For the text-containing cell, return its midpoint in [X, Y] coordinate format. 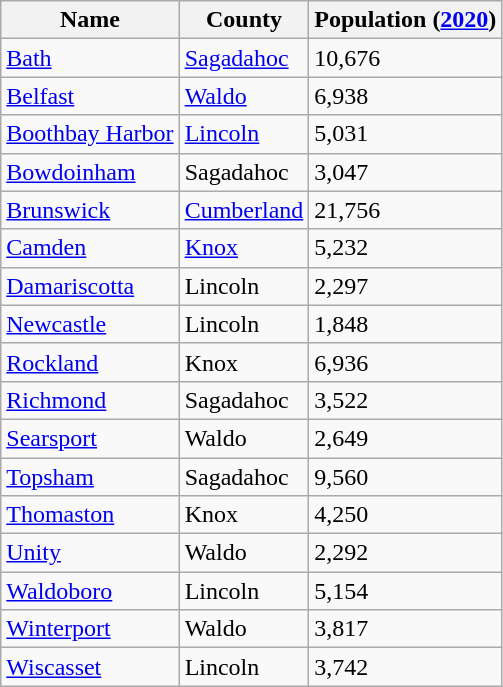
Bowdoinham [90, 172]
5,232 [406, 248]
Wiscasset [90, 667]
Damariscotta [90, 286]
3,817 [406, 629]
2,292 [406, 553]
21,756 [406, 210]
Belfast [90, 96]
Brunswick [90, 210]
Winterport [90, 629]
Name [90, 20]
6,938 [406, 96]
1,848 [406, 324]
10,676 [406, 58]
Waldoboro [90, 591]
6,936 [406, 362]
Boothbay Harbor [90, 134]
3,047 [406, 172]
2,649 [406, 438]
Newcastle [90, 324]
County [244, 20]
Rockland [90, 362]
2,297 [406, 286]
Searsport [90, 438]
3,742 [406, 667]
Thomaston [90, 515]
Topsham [90, 477]
Camden [90, 248]
5,154 [406, 591]
Richmond [90, 400]
5,031 [406, 134]
Population (2020) [406, 20]
Cumberland [244, 210]
3,522 [406, 400]
9,560 [406, 477]
Unity [90, 553]
4,250 [406, 515]
Bath [90, 58]
